Locate the cell with the specified text and output its [x, y] center coordinate. 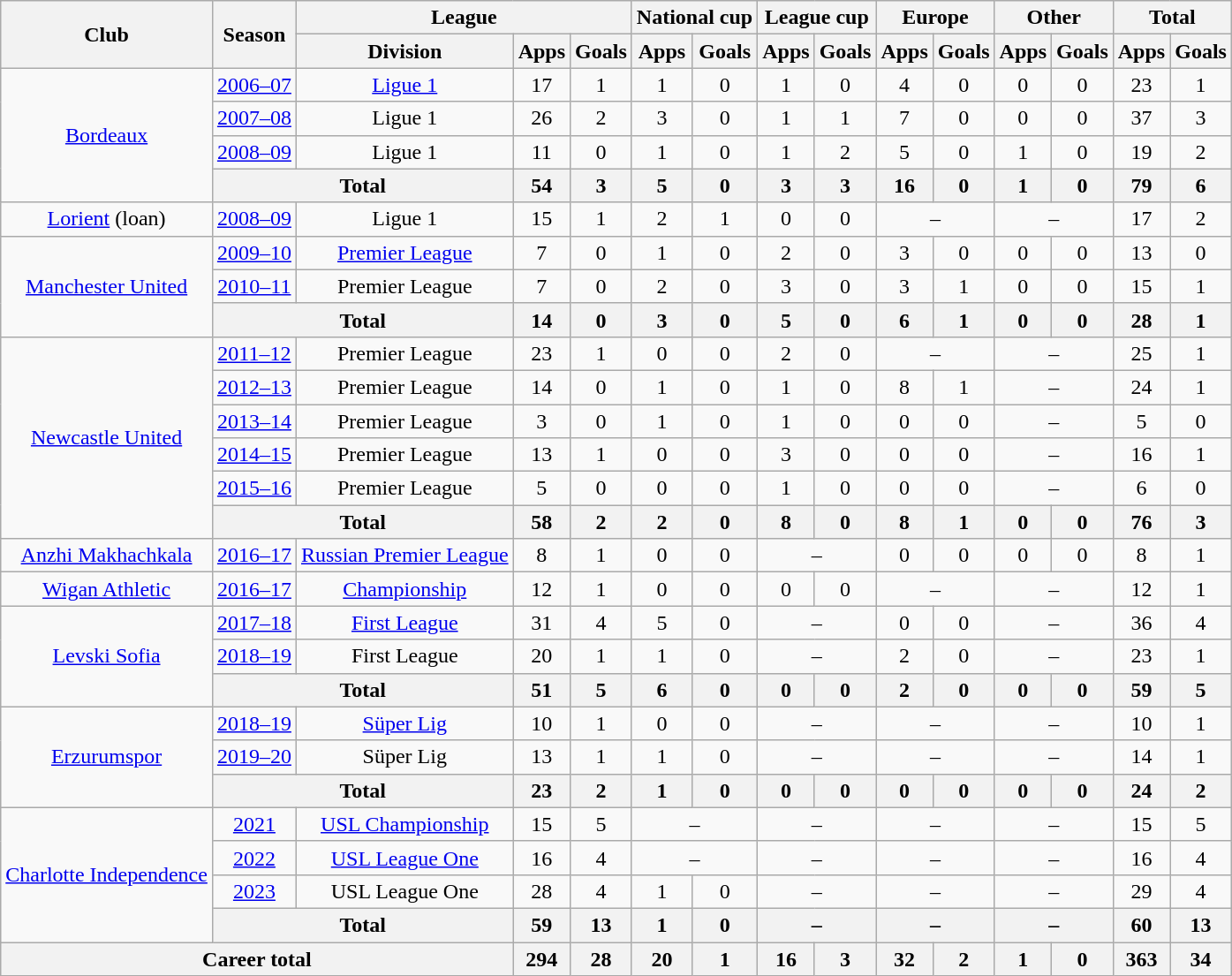
Manchester United [107, 286]
USL Championship [404, 824]
58 [541, 522]
54 [541, 185]
2015–16 [254, 488]
Levski Sofia [107, 656]
51 [541, 690]
Championship [404, 589]
29 [1141, 891]
2021 [254, 824]
26 [541, 118]
2010–11 [254, 286]
2012–13 [254, 387]
Wigan Athletic [107, 589]
79 [1141, 185]
Europe [935, 18]
Erzurumspor [107, 757]
Other [1054, 18]
2023 [254, 891]
National cup [694, 18]
36 [1141, 623]
Bordeaux [107, 135]
25 [1141, 353]
2022 [254, 858]
2011–12 [254, 353]
11 [541, 152]
Division [404, 51]
31 [541, 623]
60 [1141, 925]
2009–10 [254, 253]
19 [1141, 152]
37 [1141, 118]
League cup [817, 18]
2017–18 [254, 623]
League [464, 18]
2013–14 [254, 421]
Career total [257, 958]
76 [1141, 522]
Russian Premier League [404, 556]
Charlotte Independence [107, 874]
Season [254, 34]
2007–08 [254, 118]
32 [904, 958]
Club [107, 34]
Anzhi Makhachkala [107, 556]
294 [541, 958]
363 [1141, 958]
Lorient (loan) [107, 219]
2019–20 [254, 757]
2014–15 [254, 455]
2006–07 [254, 85]
34 [1201, 958]
Newcastle United [107, 437]
